Provide the (X, Y) coordinate of the cell's center where the given text is located.  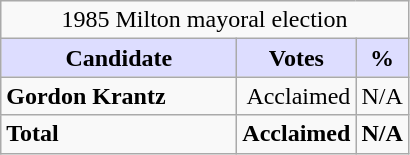
Total (119, 134)
1985 Milton mayoral election (205, 20)
Gordon Krantz (119, 96)
% (382, 58)
Candidate (119, 58)
Votes (296, 58)
